Return the [x, y] coordinate for the center point of the cell that contains the specified text.  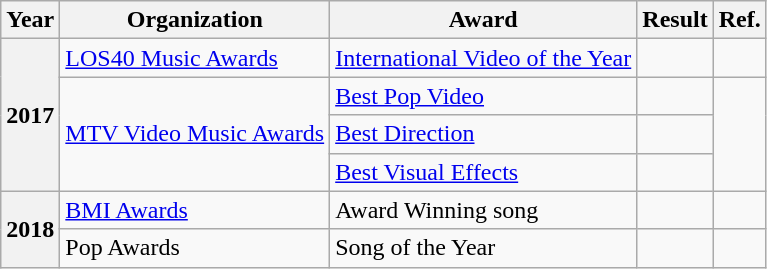
LOS40 Music Awards [195, 58]
Best Visual Effects [484, 172]
2017 [30, 115]
Award Winning song [484, 210]
Pop Awards [195, 248]
Ref. [740, 20]
Organization [195, 20]
Result [675, 20]
International Video of the Year [484, 58]
BMI Awards [195, 210]
Award [484, 20]
2018 [30, 229]
Song of the Year [484, 248]
MTV Video Music Awards [195, 134]
Year [30, 20]
Best Direction [484, 134]
Best Pop Video [484, 96]
